Output the (X, Y) coordinate of the center of the cell containing the given text.  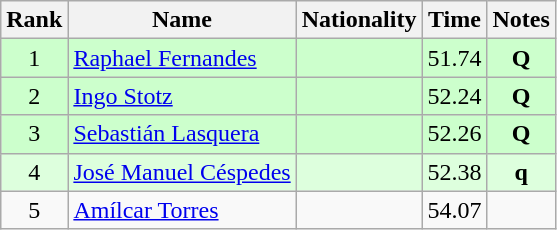
3 (34, 134)
José Manuel Céspedes (182, 172)
Name (182, 20)
Time (454, 20)
5 (34, 210)
4 (34, 172)
Nationality (359, 20)
2 (34, 96)
52.38 (454, 172)
Amílcar Torres (182, 210)
52.26 (454, 134)
Notes (521, 20)
Rank (34, 20)
Sebastián Lasquera (182, 134)
1 (34, 58)
52.24 (454, 96)
54.07 (454, 210)
Raphael Fernandes (182, 58)
Ingo Stotz (182, 96)
q (521, 172)
51.74 (454, 58)
